Detect which cell encompasses the target text, then output its [x, y] center coordinate. 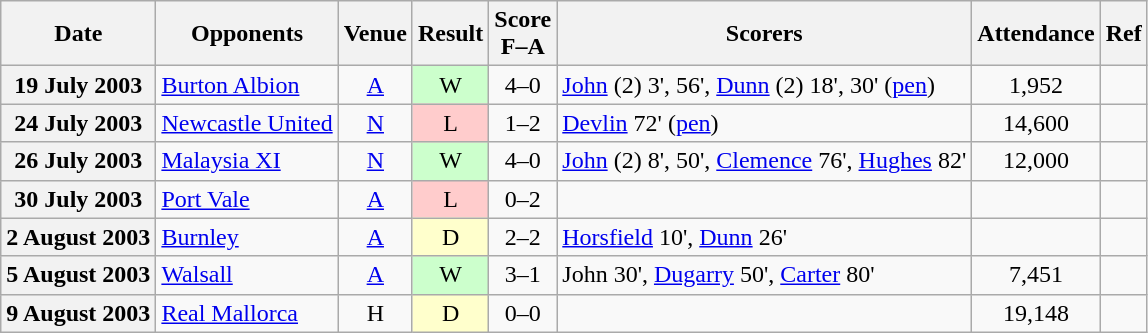
Burnley [247, 237]
John (2) 8', 50', Clemence 76', Hughes 82' [764, 161]
Walsall [247, 275]
Malaysia XI [247, 161]
1–2 [523, 123]
ScoreF–A [523, 34]
Newcastle United [247, 123]
Date [78, 34]
H [375, 313]
19,148 [1036, 313]
John 30', Dugarry 50', Carter 80' [764, 275]
Port Vale [247, 199]
Horsfield 10', Dunn 26' [764, 237]
0–0 [523, 313]
1,952 [1036, 85]
2 August 2003 [78, 237]
Ref [1124, 34]
26 July 2003 [78, 161]
19 July 2003 [78, 85]
14,600 [1036, 123]
9 August 2003 [78, 313]
Burton Albion [247, 85]
24 July 2003 [78, 123]
2–2 [523, 237]
12,000 [1036, 161]
0–2 [523, 199]
Attendance [1036, 34]
Scorers [764, 34]
Real Mallorca [247, 313]
Devlin 72' (pen) [764, 123]
3–1 [523, 275]
John (2) 3', 56', Dunn (2) 18', 30' (pen) [764, 85]
Venue [375, 34]
30 July 2003 [78, 199]
7,451 [1036, 275]
Result [450, 34]
5 August 2003 [78, 275]
Opponents [247, 34]
